Return the (x, y) coordinate for the center point of the cell that contains the specified text.  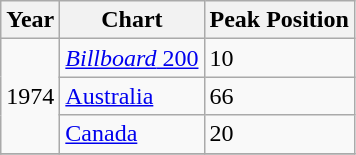
Australia (132, 96)
Peak Position (279, 20)
Year (30, 20)
10 (279, 58)
Chart (132, 20)
1974 (30, 96)
Billboard 200 (132, 58)
Canada (132, 134)
20 (279, 134)
66 (279, 96)
